Return [X, Y] of the center of cell containing provided text 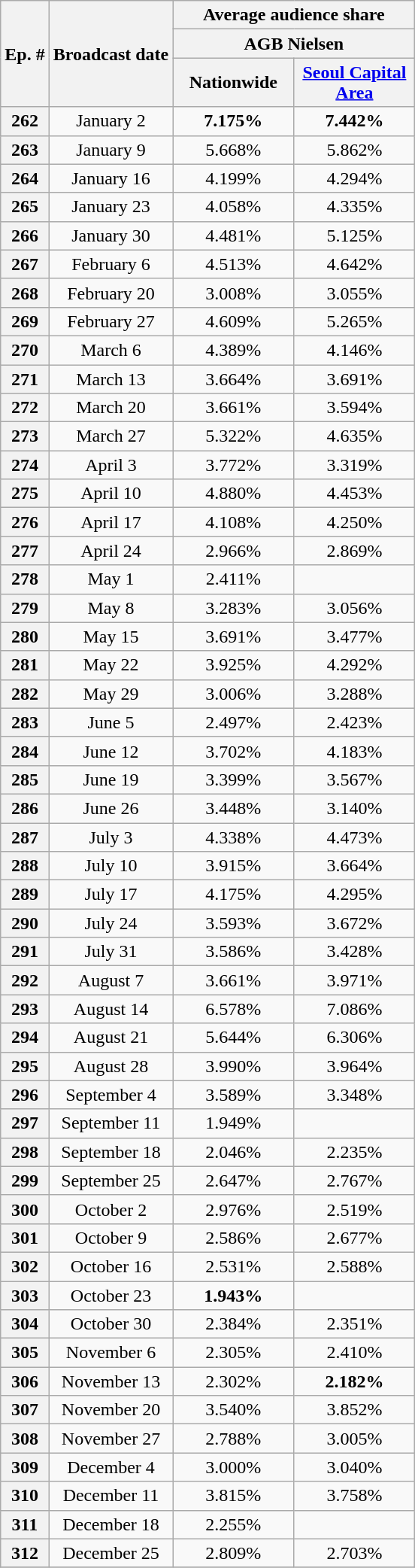
May 22 [111, 665]
4.146% [355, 350]
Nationwide [233, 83]
3.925% [233, 665]
273 [25, 436]
March 13 [111, 378]
September 4 [111, 1095]
274 [25, 465]
3.399% [233, 779]
AGB Nielsen [294, 44]
3.964% [355, 1066]
4.473% [355, 837]
2.767% [355, 1181]
2.411% [233, 579]
4.642% [355, 264]
December 4 [111, 1467]
281 [25, 665]
June 12 [111, 751]
5.265% [355, 321]
September 11 [111, 1123]
307 [25, 1410]
288 [25, 866]
4.108% [233, 522]
2.384% [233, 1324]
7.086% [355, 1009]
3.348% [355, 1095]
300 [25, 1209]
4.609% [233, 321]
3.672% [355, 923]
304 [25, 1324]
2.586% [233, 1238]
264 [25, 178]
3.971% [355, 980]
286 [25, 808]
January 2 [111, 121]
6.306% [355, 1038]
April 10 [111, 494]
May 15 [111, 637]
3.758% [355, 1496]
February 20 [111, 293]
May 29 [111, 694]
275 [25, 494]
2.305% [233, 1353]
3.594% [355, 408]
265 [25, 207]
4.295% [355, 895]
August 7 [111, 980]
2.235% [355, 1152]
276 [25, 522]
3.702% [233, 751]
August 14 [111, 1009]
308 [25, 1439]
3.006% [233, 694]
4.880% [233, 494]
298 [25, 1152]
283 [25, 722]
3.477% [355, 637]
Seoul Capital Area [355, 83]
October 9 [111, 1238]
December 11 [111, 1496]
January 9 [111, 150]
October 16 [111, 1266]
Average audience share [294, 15]
306 [25, 1381]
3.055% [355, 293]
3.005% [355, 1439]
263 [25, 150]
4.058% [233, 207]
4.250% [355, 522]
2.788% [233, 1439]
August 28 [111, 1066]
302 [25, 1266]
3.915% [233, 866]
2.302% [233, 1381]
February 6 [111, 264]
277 [25, 551]
266 [25, 236]
5.862% [355, 150]
3.772% [233, 465]
2.531% [233, 1266]
282 [25, 694]
295 [25, 1066]
3.000% [233, 1467]
268 [25, 293]
December 18 [111, 1524]
November 6 [111, 1353]
4.183% [355, 751]
March 6 [111, 350]
June 5 [111, 722]
4.175% [233, 895]
2.809% [233, 1553]
272 [25, 408]
July 24 [111, 923]
Broadcast date [111, 54]
April 17 [111, 522]
4.389% [233, 350]
2.703% [355, 1553]
2.966% [233, 551]
3.815% [233, 1496]
293 [25, 1009]
3.040% [355, 1467]
Ep. # [25, 54]
August 21 [111, 1038]
October 2 [111, 1209]
4.335% [355, 207]
3.283% [233, 608]
May 8 [111, 608]
2.046% [233, 1152]
279 [25, 608]
309 [25, 1467]
267 [25, 264]
3.852% [355, 1410]
2.647% [233, 1181]
3.428% [355, 952]
4.338% [233, 837]
269 [25, 321]
January 30 [111, 236]
2.976% [233, 1209]
278 [25, 579]
February 27 [111, 321]
291 [25, 952]
4.199% [233, 178]
November 13 [111, 1381]
March 20 [111, 408]
5.322% [233, 436]
297 [25, 1123]
294 [25, 1038]
1.943% [233, 1295]
September 18 [111, 1152]
June 26 [111, 808]
310 [25, 1496]
4.294% [355, 178]
7.175% [233, 121]
2.519% [355, 1209]
311 [25, 1524]
270 [25, 350]
4.635% [355, 436]
287 [25, 837]
3.586% [233, 952]
5.644% [233, 1038]
3.056% [355, 608]
290 [25, 923]
January 16 [111, 178]
299 [25, 1181]
3.593% [233, 923]
5.668% [233, 150]
280 [25, 637]
3.567% [355, 779]
303 [25, 1295]
284 [25, 751]
4.513% [233, 264]
December 25 [111, 1553]
September 25 [111, 1181]
6.578% [233, 1009]
April 24 [111, 551]
3.319% [355, 465]
July 17 [111, 895]
3.589% [233, 1095]
July 31 [111, 952]
305 [25, 1353]
3.540% [233, 1410]
May 1 [111, 579]
3.008% [233, 293]
4.481% [233, 236]
271 [25, 378]
2.588% [355, 1266]
October 30 [111, 1324]
April 3 [111, 465]
June 19 [111, 779]
2.869% [355, 551]
2.677% [355, 1238]
4.292% [355, 665]
7.442% [355, 121]
262 [25, 121]
1.949% [233, 1123]
2.410% [355, 1353]
4.453% [355, 494]
296 [25, 1095]
285 [25, 779]
2.255% [233, 1524]
October 23 [111, 1295]
3.140% [355, 808]
3.288% [355, 694]
301 [25, 1238]
3.990% [233, 1066]
2.182% [355, 1381]
July 10 [111, 866]
July 3 [111, 837]
312 [25, 1553]
5.125% [355, 236]
292 [25, 980]
3.448% [233, 808]
November 27 [111, 1439]
January 23 [111, 207]
2.351% [355, 1324]
2.423% [355, 722]
2.497% [233, 722]
November 20 [111, 1410]
March 27 [111, 436]
289 [25, 895]
